Provide the [X, Y] coordinate of the cell's center where the given text is located.  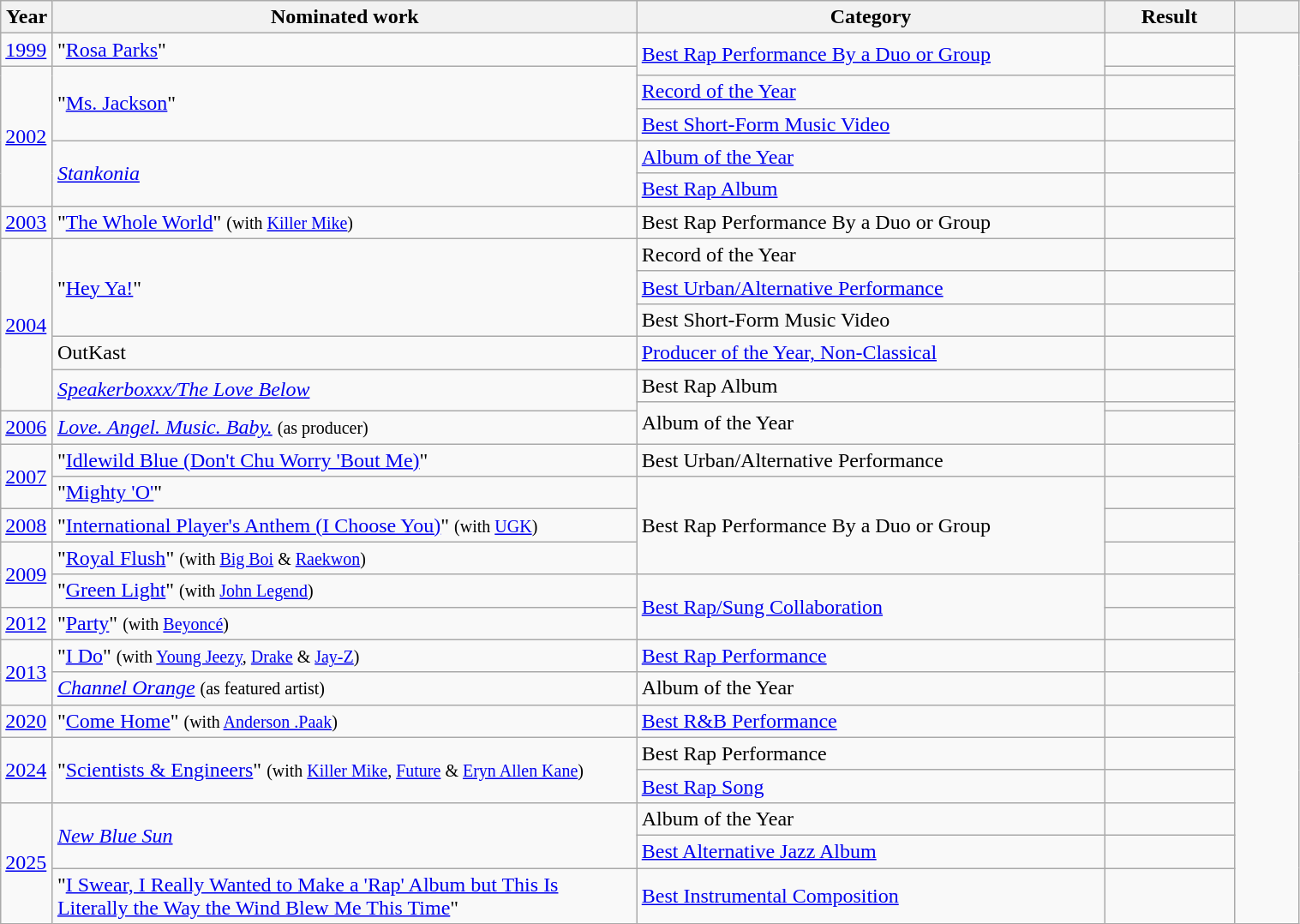
Speakerboxxx/The Love Below [344, 389]
"The Whole World" (with Killer Mike) [344, 222]
"I Swear, I Really Wanted to Make a 'Rap' Album but This Is Literally the Way the Wind Blew Me This Time" [344, 895]
"Royal Flush" (with Big Boi & Raekwon) [344, 558]
Best Rap Song [871, 786]
OutKast [344, 352]
Result [1170, 17]
New Blue Sun [344, 835]
"International Player's Anthem (I Choose You)" (with UGK) [344, 525]
Love. Angel. Music. Baby. (as producer) [344, 428]
2020 [27, 721]
2024 [27, 770]
"I Do" (with Young Jeezy, Drake & Jay-Z) [344, 656]
Nominated work [344, 17]
Year [27, 17]
Channel Orange (as featured artist) [344, 688]
1999 [27, 50]
2004 [27, 324]
2006 [27, 428]
2013 [27, 672]
"Green Light" (with John Legend) [344, 591]
Stankonia [344, 173]
2012 [27, 623]
Best R&B Performance [871, 721]
2008 [27, 525]
2002 [27, 135]
Producer of the Year, Non-Classical [871, 352]
Category [871, 17]
Best Alternative Jazz Album [871, 851]
2007 [27, 477]
"Ms. Jackson" [344, 103]
Best Rap/Sung Collaboration [871, 607]
"Mighty 'O'" [344, 493]
2009 [27, 574]
"Scientists & Engineers" (with Killer Mike, Future & Eryn Allen Kane) [344, 770]
"Hey Ya!" [344, 287]
"Idlewild Blue (Don't Chu Worry 'Bout Me)" [344, 460]
2003 [27, 222]
2025 [27, 862]
"Come Home" (with Anderson .Paak) [344, 721]
"Party" (with Beyoncé) [344, 623]
"Rosa Parks" [344, 50]
Best Instrumental Composition [871, 895]
